Determine the (x, y) coordinate at the center of the cell enclosing the given text.  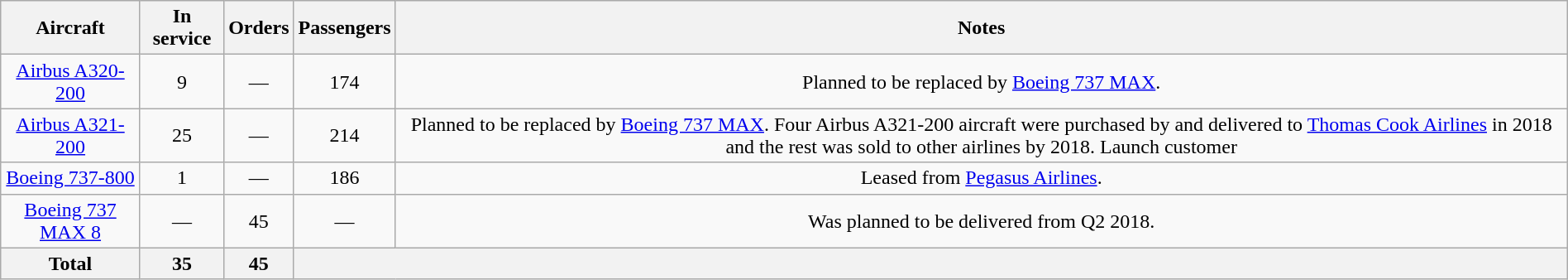
Airbus A321-200 (71, 136)
Notes (981, 28)
In service (182, 28)
Boeing 737-800 (71, 178)
25 (182, 136)
174 (344, 81)
214 (344, 136)
Passengers (344, 28)
Planned to be replaced by Boeing 737 MAX. (981, 81)
Aircraft (71, 28)
Was planned to be delivered from Q2 2018. (981, 220)
186 (344, 178)
1 (182, 178)
Total (71, 263)
Airbus A320-200 (71, 81)
Leased from Pegasus Airlines. (981, 178)
9 (182, 81)
35 (182, 263)
Boeing 737 MAX 8 (71, 220)
Orders (259, 28)
